Return the [X, Y] coordinate for the center point of the cell that contains the specified text.  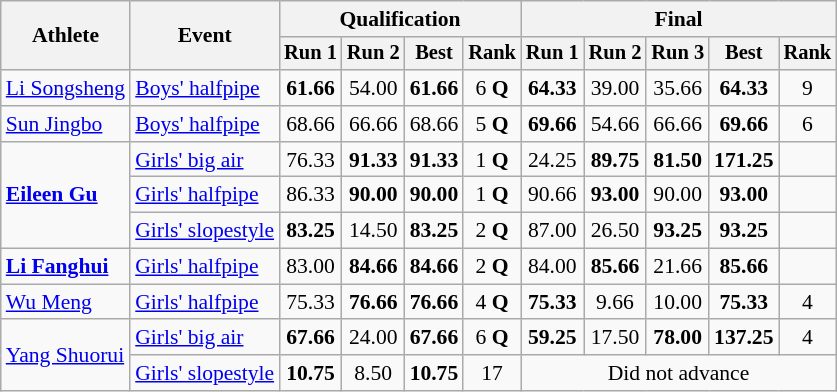
Did not advance [678, 373]
Sun Jingbo [66, 124]
5 Q [492, 124]
81.50 [678, 160]
Event [204, 36]
86.33 [310, 195]
8.50 [374, 373]
137.25 [744, 338]
4 Q [492, 302]
Eileen Gu [66, 196]
Final [678, 19]
Li Fanghui [66, 267]
6 [808, 124]
21.66 [678, 267]
Athlete [66, 36]
Li Songsheng [66, 88]
24.00 [374, 338]
54.66 [616, 124]
9 [808, 88]
26.50 [616, 231]
54.00 [374, 88]
87.00 [552, 231]
Qualification [400, 19]
76.33 [310, 160]
35.66 [678, 88]
14.50 [374, 231]
78.00 [678, 338]
39.00 [616, 88]
90.66 [552, 195]
Yang Shuorui [66, 356]
83.00 [310, 267]
89.75 [616, 160]
Wu Meng [66, 302]
24.25 [552, 160]
59.25 [552, 338]
9.66 [616, 302]
10.00 [678, 302]
171.25 [744, 160]
17 [492, 373]
84.00 [552, 267]
17.50 [616, 338]
Run 3 [678, 54]
